Find where the given text appears and provide that cell's center as [X, Y] coordinate. 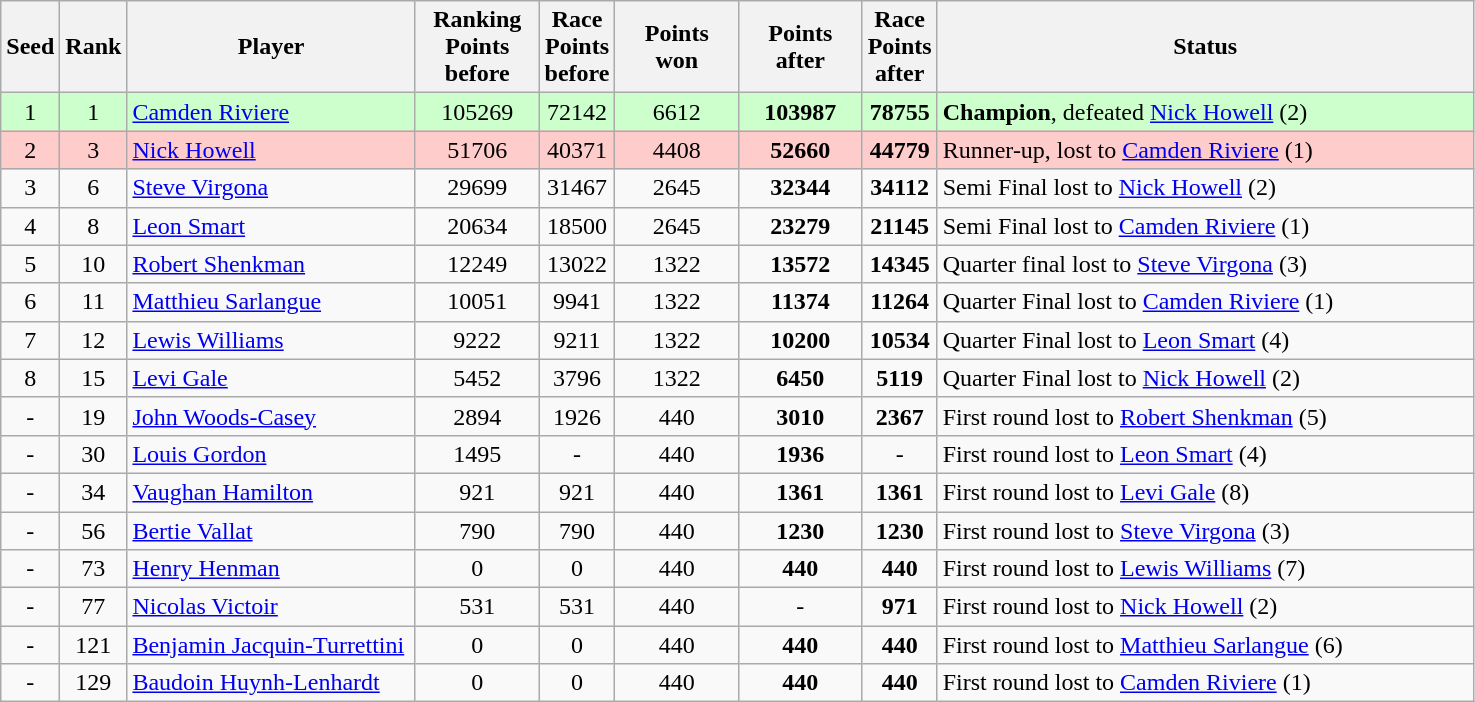
Semi Final lost to Nick Howell (2) [1205, 188]
34 [94, 492]
Quarter Final lost to Camden Riviere (1) [1205, 302]
Camden Riviere [272, 112]
30 [94, 454]
52660 [801, 150]
10200 [801, 340]
Quarter final lost to Steve Virgona (3) [1205, 264]
9222 [477, 340]
13572 [801, 264]
31467 [577, 188]
11374 [801, 302]
12 [94, 340]
Points after [801, 47]
11 [94, 302]
1936 [801, 454]
Steve Virgona [272, 188]
Matthieu Sarlangue [272, 302]
44779 [900, 150]
2367 [900, 416]
20634 [477, 226]
Henry Henman [272, 569]
15 [94, 378]
Nicolas Victoir [272, 607]
First round lost to Steve Virgona (3) [1205, 531]
First round lost to Leon Smart (4) [1205, 454]
Baudoin Huynh-Lenhardt [272, 683]
Quarter Final lost to Leon Smart (4) [1205, 340]
Seed [30, 47]
73 [94, 569]
105269 [477, 112]
Lewis Williams [272, 340]
Robert Shenkman [272, 264]
971 [900, 607]
First round lost to Matthieu Sarlangue (6) [1205, 645]
2 [30, 150]
10 [94, 264]
19 [94, 416]
14345 [900, 264]
51706 [477, 150]
1495 [477, 454]
4 [30, 226]
12249 [477, 264]
6612 [677, 112]
5119 [900, 378]
First round lost to Lewis Williams (7) [1205, 569]
Race Points before [577, 47]
34112 [900, 188]
21145 [900, 226]
Rank [94, 47]
29699 [477, 188]
Player [272, 47]
Status [1205, 47]
First round lost to Camden Riviere (1) [1205, 683]
121 [94, 645]
Semi Final lost to Camden Riviere (1) [1205, 226]
Leon Smart [272, 226]
129 [94, 683]
103987 [801, 112]
3010 [801, 416]
10534 [900, 340]
1926 [577, 416]
78755 [900, 112]
2894 [477, 416]
Levi Gale [272, 378]
23279 [801, 226]
Bertie Vallat [272, 531]
John Woods-Casey [272, 416]
Louis Gordon [272, 454]
Race Points after [900, 47]
40371 [577, 150]
Ranking Points before [477, 47]
First round lost to Robert Shenkman (5) [1205, 416]
5452 [477, 378]
5 [30, 264]
18500 [577, 226]
9941 [577, 302]
10051 [477, 302]
First round lost to Levi Gale (8) [1205, 492]
7 [30, 340]
Runner-up, lost to Camden Riviere (1) [1205, 150]
Champion, defeated Nick Howell (2) [1205, 112]
56 [94, 531]
Quarter Final lost to Nick Howell (2) [1205, 378]
9211 [577, 340]
72142 [577, 112]
3796 [577, 378]
13022 [577, 264]
Vaughan Hamilton [272, 492]
First round lost to Nick Howell (2) [1205, 607]
11264 [900, 302]
32344 [801, 188]
6450 [801, 378]
Benjamin Jacquin-Turrettini [272, 645]
77 [94, 607]
Nick Howell [272, 150]
4408 [677, 150]
Points won [677, 47]
